From the cell containing the given text, extract its center point as [x, y] coordinate. 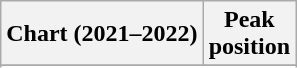
Peakposition [249, 34]
Chart (2021–2022) [102, 34]
